Pinpoint the cell where the given text exists, returning its (x, y) midpoint coordinate. 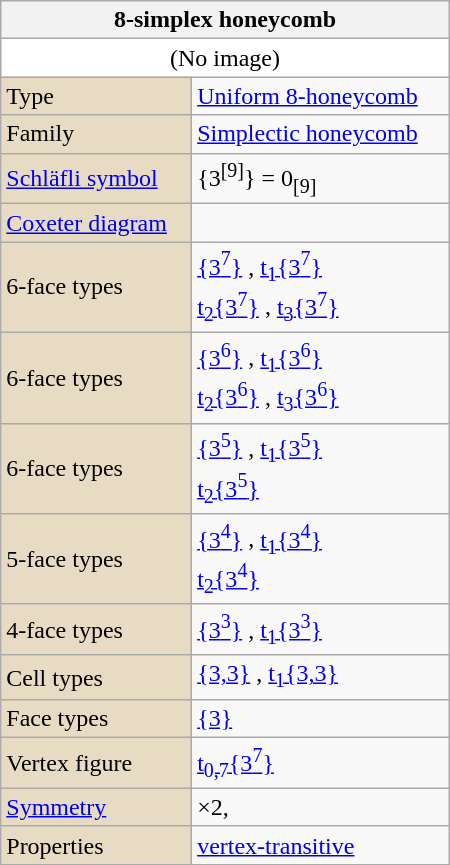
{35} , t1{35} t2{35} (321, 468)
×2, (321, 807)
{34} , t1{34} t2{34} (321, 560)
Cell types (96, 677)
{37} , t1{37} t2{37} , t3{37} (321, 288)
(No image) (225, 58)
Type (96, 96)
{33} , t1{33} (321, 630)
Uniform 8-honeycomb (321, 96)
Simplectic honeycomb (321, 134)
Symmetry (96, 807)
{36} , t1{36} t2{36} , t3{36} (321, 378)
Vertex figure (96, 764)
Face types (96, 719)
vertex-transitive (321, 845)
Properties (96, 845)
{3[9]} = 0[9] (321, 178)
8-simplex honeycomb (225, 20)
Family (96, 134)
Coxeter diagram (96, 223)
4-face types (96, 630)
{3,3} , t1{3,3} (321, 677)
{3} (321, 719)
Schläfli symbol (96, 178)
t0,7{37} (321, 764)
5-face types (96, 560)
